Pinpoint the cell where the given text exists, returning its [X, Y] midpoint coordinate. 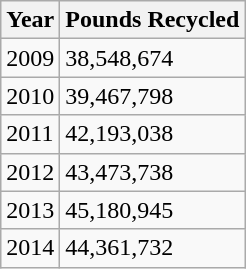
Pounds Recycled [152, 20]
2014 [30, 248]
2009 [30, 58]
2010 [30, 96]
2013 [30, 210]
2012 [30, 172]
38,548,674 [152, 58]
2011 [30, 134]
43,473,738 [152, 172]
Year [30, 20]
42,193,038 [152, 134]
45,180,945 [152, 210]
39,467,798 [152, 96]
44,361,732 [152, 248]
